Return [x, y] of the center of cell containing provided text 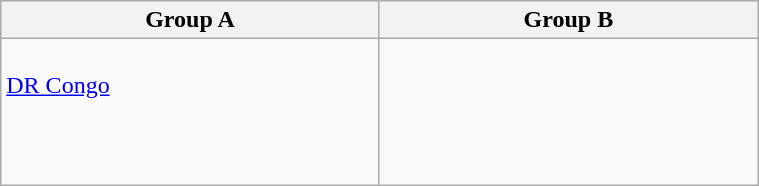
DR Congo [190, 112]
Group A [190, 20]
Group B [568, 20]
